Detect which cell encompasses the target text, then output its [x, y] center coordinate. 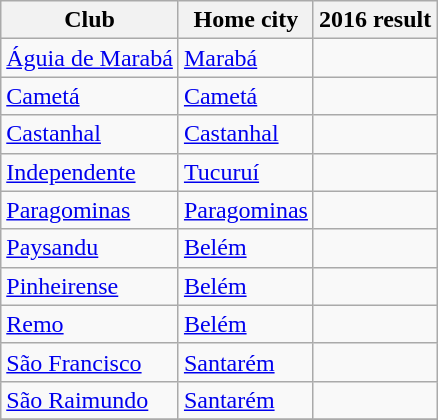
Club [90, 20]
Tucuruí [246, 172]
Marabá [246, 58]
Águia de Marabá [90, 58]
Paysandu [90, 248]
São Raimundo [90, 400]
Remo [90, 324]
Pinheirense [90, 286]
Independente [90, 172]
São Francisco [90, 362]
2016 result [374, 20]
Home city [246, 20]
